Search for the cell housing the specified text and yield its [X, Y] center coordinate. 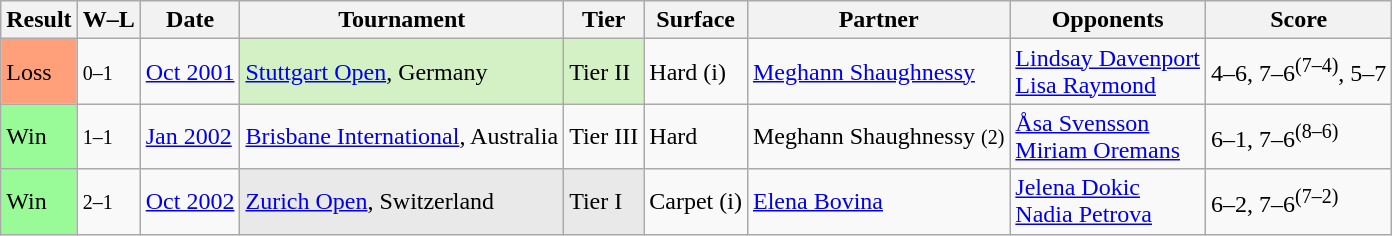
6–1, 7–6(8–6) [1299, 136]
Tier [604, 20]
2–1 [108, 202]
Stuttgart Open, Germany [402, 72]
Surface [696, 20]
Oct 2002 [190, 202]
Meghann Shaughnessy (2) [878, 136]
Hard [696, 136]
Carpet (i) [696, 202]
Zurich Open, Switzerland [402, 202]
Score [1299, 20]
Tier II [604, 72]
Åsa Svensson Miriam Oremans [1108, 136]
Meghann Shaughnessy [878, 72]
4–6, 7–6(7–4), 5–7 [1299, 72]
0–1 [108, 72]
Tier I [604, 202]
Jelena Dokic Nadia Petrova [1108, 202]
Date [190, 20]
Opponents [1108, 20]
Lindsay Davenport Lisa Raymond [1108, 72]
Elena Bovina [878, 202]
Tournament [402, 20]
6–2, 7–6(7–2) [1299, 202]
Jan 2002 [190, 136]
W–L [108, 20]
Loss [39, 72]
Oct 2001 [190, 72]
Partner [878, 20]
Tier III [604, 136]
Brisbane International, Australia [402, 136]
Result [39, 20]
1–1 [108, 136]
Hard (i) [696, 72]
